For the text-containing cell, return its midpoint in (x, y) coordinate format. 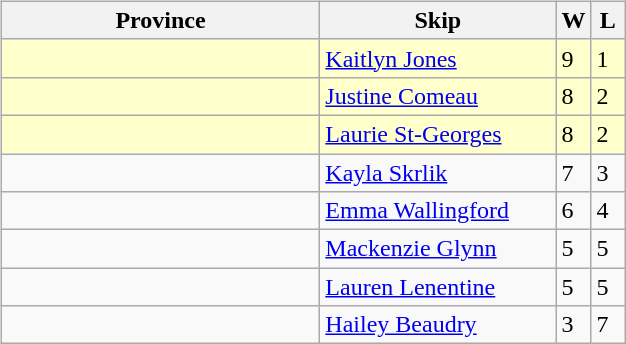
Kayla Skrlik (438, 173)
9 (574, 58)
Justine Comeau (438, 96)
4 (608, 211)
Kaitlyn Jones (438, 58)
1 (608, 58)
Mackenzie Glynn (438, 249)
L (608, 20)
Emma Wallingford (438, 211)
Laurie St-Georges (438, 134)
Province (160, 20)
Skip (438, 20)
W (574, 20)
Lauren Lenentine (438, 287)
6 (574, 211)
Hailey Beaudry (438, 325)
